Search for the cell housing the specified text and yield its (x, y) center coordinate. 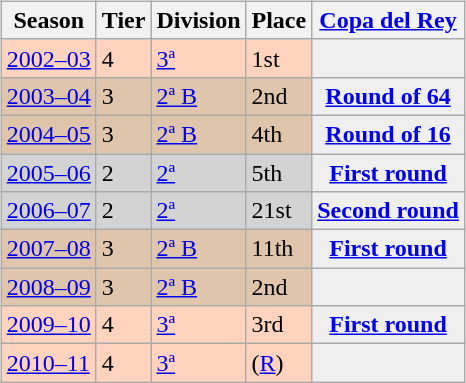
Division (198, 20)
Season (48, 20)
Place (279, 20)
4th (279, 134)
2010–11 (48, 363)
11th (279, 249)
2003–04 (48, 96)
(R) (279, 363)
1st (279, 58)
2009–10 (48, 325)
2005–06 (48, 173)
2007–08 (48, 249)
2006–07 (48, 211)
Copa del Rey (388, 20)
3rd (279, 325)
Round of 16 (388, 134)
2002–03 (48, 58)
2004–05 (48, 134)
21st (279, 211)
Second round (388, 211)
2008–09 (48, 287)
Round of 64 (388, 96)
Tier (124, 20)
5th (279, 173)
